Return the [x, y] coordinate for the center point of the cell that contains the specified text.  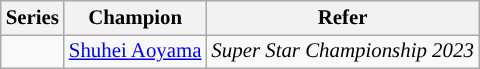
Refer [342, 18]
Champion [136, 18]
Series [32, 18]
Super Star Championship 2023 [342, 51]
Shuhei Aoyama [136, 51]
